Return (X, Y) of the center of cell containing provided text 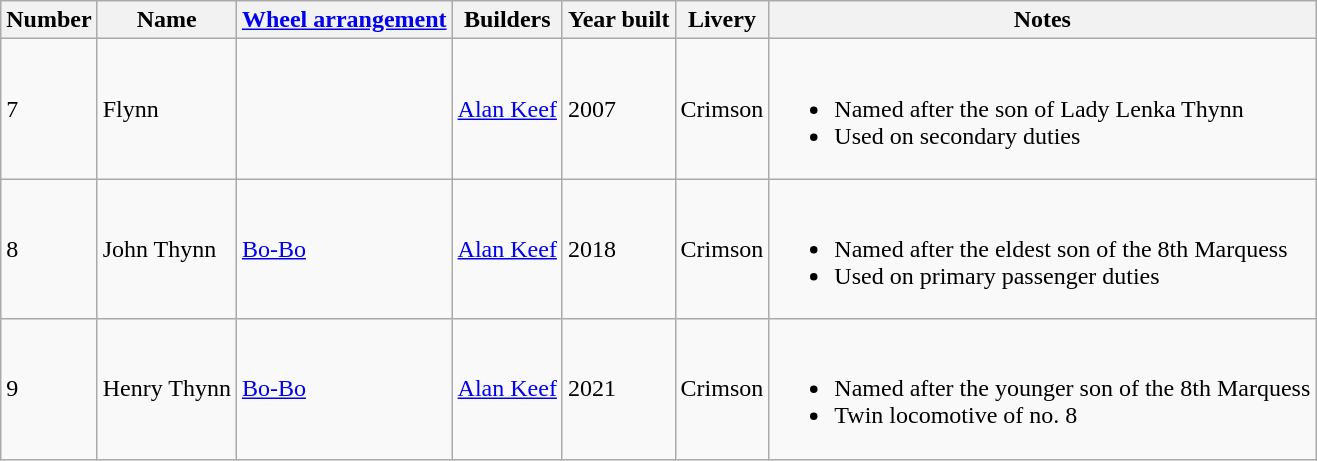
Name (166, 20)
2007 (618, 109)
Flynn (166, 109)
Number (49, 20)
Wheel arrangement (344, 20)
Named after the younger son of the 8th MarquessTwin locomotive of no. 8 (1042, 389)
Livery (722, 20)
Henry Thynn (166, 389)
2018 (618, 249)
Year built (618, 20)
7 (49, 109)
John Thynn (166, 249)
9 (49, 389)
Named after the son of Lady Lenka ThynnUsed on secondary duties (1042, 109)
Notes (1042, 20)
2021 (618, 389)
Builders (507, 20)
Named after the eldest son of the 8th MarquessUsed on primary passenger duties (1042, 249)
8 (49, 249)
